Determine the (X, Y) coordinate at the center of the cell enclosing the given text.  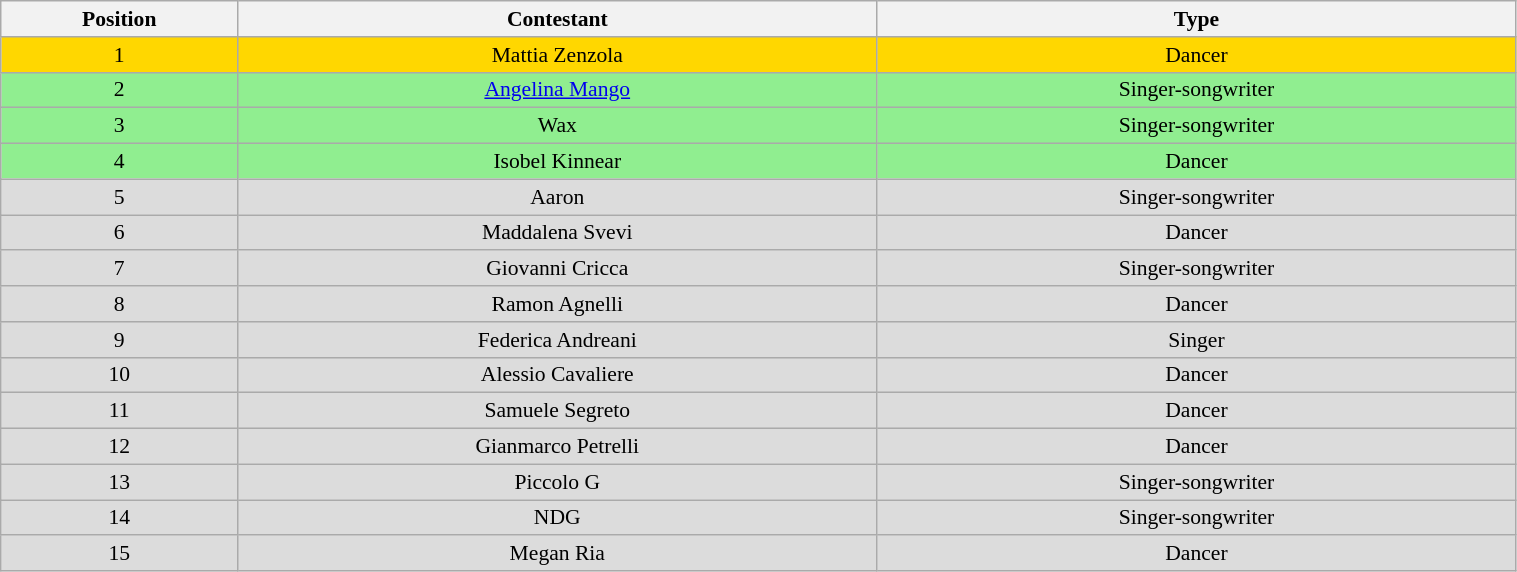
Mattia Zenzola (558, 55)
Position (120, 19)
9 (120, 340)
Giovanni Cricca (558, 269)
Singer (1196, 340)
NDG (558, 518)
6 (120, 233)
Contestant (558, 19)
Ramon Agnelli (558, 304)
15 (120, 554)
Piccolo G (558, 482)
12 (120, 447)
Samuele Segreto (558, 411)
10 (120, 375)
5 (120, 197)
1 (120, 55)
Aaron (558, 197)
Angelina Mango (558, 90)
2 (120, 90)
8 (120, 304)
11 (120, 411)
Type (1196, 19)
7 (120, 269)
Gianmarco Petrelli (558, 447)
Wax (558, 126)
14 (120, 518)
Federica Andreani (558, 340)
Alessio Cavaliere (558, 375)
Isobel Kinnear (558, 162)
Megan Ria (558, 554)
13 (120, 482)
3 (120, 126)
Maddalena Svevi (558, 233)
4 (120, 162)
